For the text-containing cell, return its midpoint in [X, Y] coordinate format. 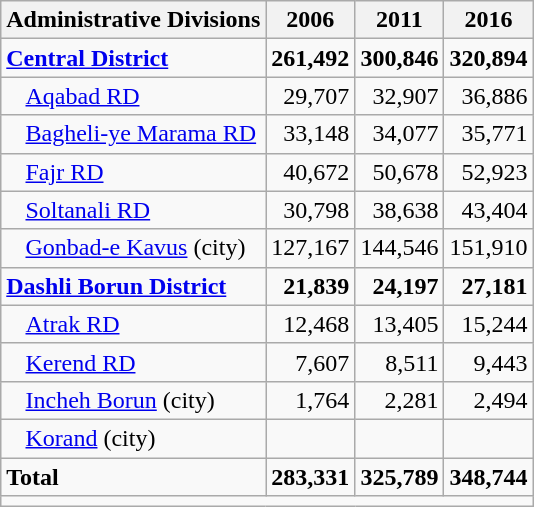
27,181 [488, 286]
36,886 [488, 96]
21,839 [310, 286]
24,197 [400, 286]
30,798 [310, 210]
2006 [310, 20]
348,744 [488, 477]
50,678 [400, 172]
283,331 [310, 477]
32,907 [400, 96]
Administrative Divisions [134, 20]
12,468 [310, 324]
Total [134, 477]
325,789 [400, 477]
52,923 [488, 172]
40,672 [310, 172]
2016 [488, 20]
Dashli Borun District [134, 286]
Aqabad RD [134, 96]
Central District [134, 58]
320,894 [488, 58]
7,607 [310, 362]
Soltanali RD [134, 210]
15,244 [488, 324]
Fajr RD [134, 172]
9,443 [488, 362]
38,638 [400, 210]
Incheh Borun (city) [134, 400]
Gonbad-e Kavus (city) [134, 248]
Atrak RD [134, 324]
127,167 [310, 248]
1,764 [310, 400]
2011 [400, 20]
43,404 [488, 210]
2,281 [400, 400]
34,077 [400, 134]
29,707 [310, 96]
33,148 [310, 134]
300,846 [400, 58]
151,910 [488, 248]
35,771 [488, 134]
2,494 [488, 400]
8,511 [400, 362]
144,546 [400, 248]
13,405 [400, 324]
Kerend RD [134, 362]
261,492 [310, 58]
Bagheli-ye Marama RD [134, 134]
Korand (city) [134, 438]
